From the cell containing the given text, extract its center point as [X, Y] coordinate. 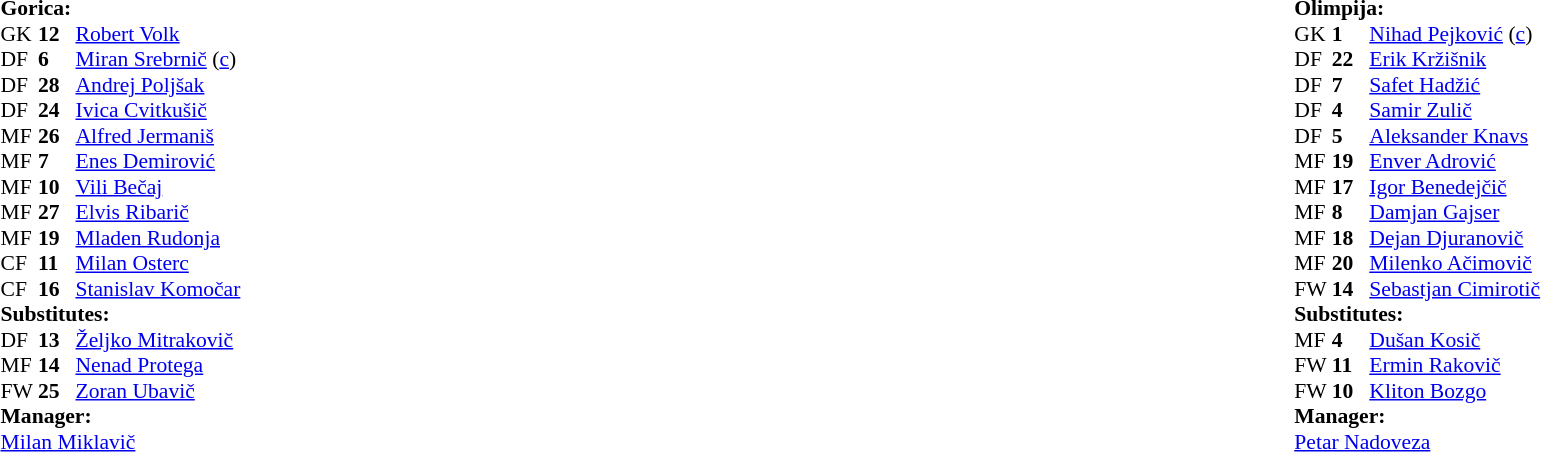
Igor Benedejčič [1454, 187]
27 [57, 213]
1 [1351, 34]
Ermin Rakovič [1454, 365]
Milenko Ačimovič [1454, 263]
16 [57, 289]
22 [1351, 59]
Alfred Jermaniš [158, 136]
Damjan Gajser [1454, 213]
26 [57, 136]
Nenad Protega [158, 365]
Samir Zulič [1454, 111]
Enver Adrović [1454, 161]
8 [1351, 213]
17 [1351, 187]
5 [1351, 136]
18 [1351, 238]
20 [1351, 263]
Aleksander Knavs [1454, 136]
12 [57, 34]
Zoran Ubavič [158, 391]
Enes Demirović [158, 161]
25 [57, 391]
Vili Bečaj [158, 187]
Dejan Djuranovič [1454, 238]
Safet Hadžić [1454, 85]
Miran Srebrnič (c) [158, 59]
Robert Volk [158, 34]
Milan Osterc [158, 263]
Ivica Cvitkušič [158, 111]
Kliton Bozgo [1454, 391]
Željko Mitrakovič [158, 340]
Nihad Pejković (c) [1454, 34]
13 [57, 340]
Dušan Kosič [1454, 340]
6 [57, 59]
Andrej Poljšak [158, 85]
Mladen Rudonja [158, 238]
Erik Kržišnik [1454, 59]
Elvis Ribarič [158, 213]
24 [57, 111]
Stanislav Komočar [158, 289]
28 [57, 85]
Sebastjan Cimirotič [1454, 289]
